From the cell containing the given text, extract its center point as (X, Y) coordinate. 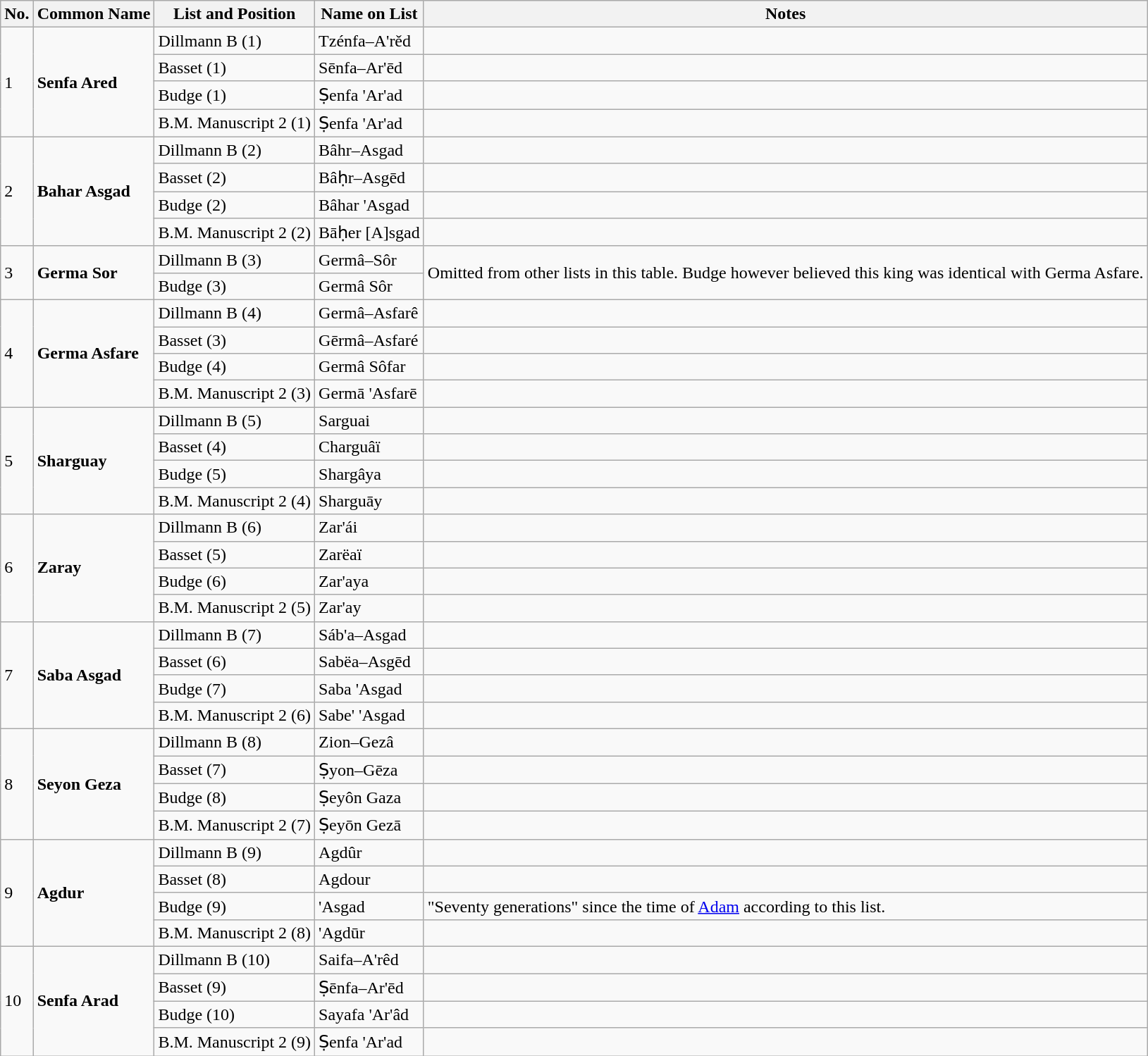
B.M. Manuscript 2 (7) (235, 826)
Senfa Ared (94, 82)
B.M. Manuscript 2 (5) (235, 608)
Zar'aya (369, 581)
Agdûr (369, 852)
Germā 'Asfarē (369, 394)
Basset (3) (235, 340)
Germâ–Sôr (369, 259)
Gērmâ–Asfaré (369, 340)
Dillmann B (7) (235, 635)
Saifa–A'rêd (369, 959)
Budge (2) (235, 205)
B.M. Manuscript 2 (6) (235, 715)
3 (17, 273)
Sabëa–Asgēd (369, 661)
Budge (9) (235, 906)
Basset (1) (235, 68)
Budge (10) (235, 1014)
Budge (5) (235, 474)
Sēnfa–Ar'ēd (369, 68)
Bâhar 'Asgad (369, 205)
Dillmann B (6) (235, 528)
Agdour (369, 879)
Zarëaï (369, 554)
Sarguai (369, 421)
Senfa Arad (94, 1000)
Zion–Gezâ (369, 742)
Notes (785, 14)
Zar'ái (369, 528)
9 (17, 893)
Basset (9) (235, 988)
Shargâya (369, 474)
1 (17, 82)
Dillmann B (8) (235, 742)
Bâḥr–Asgēd (369, 178)
Germâ Sôr (369, 286)
4 (17, 353)
Germa Asfare (94, 353)
B.M. Manuscript 2 (2) (235, 232)
Basset (7) (235, 769)
Basset (6) (235, 661)
Dillmann B (9) (235, 852)
Name on List (369, 14)
Basset (4) (235, 447)
B.M. Manuscript 2 (4) (235, 501)
Sáb'a–Asgad (369, 635)
Dillmann B (5) (235, 421)
5 (17, 461)
Ṣeyôn Gaza (369, 797)
Germa Sor (94, 273)
Saba Asgad (94, 675)
B.M. Manuscript 2 (1) (235, 123)
B.M. Manuscript 2 (9) (235, 1042)
Basset (5) (235, 554)
No. (17, 14)
Saba 'Asgad (369, 688)
Budge (8) (235, 797)
Budge (3) (235, 286)
Agdur (94, 893)
6 (17, 568)
Basset (2) (235, 178)
Dillmann B (4) (235, 313)
Sabe' 'Asgad (369, 715)
Dillmann B (3) (235, 259)
Ṣēnfa–Ar'ēd (369, 988)
Germâ–Asfarê (369, 313)
10 (17, 1000)
2 (17, 192)
7 (17, 675)
List and Position (235, 14)
Seyon Geza (94, 783)
Charguâï (369, 447)
Omitted from other lists in this table. Budge however believed this king was identical with Germa Asfare. (785, 273)
B.M. Manuscript 2 (3) (235, 394)
Budge (1) (235, 95)
Dillmann B (1) (235, 41)
Common Name (94, 14)
Budge (4) (235, 367)
Ṣeyōn Gezā (369, 826)
Budge (6) (235, 581)
Sayafa 'Ar'âd (369, 1014)
Bâhr–Asgad (369, 150)
'Asgad (369, 906)
Ṣyon–Gēza (369, 769)
Dillmann B (10) (235, 959)
Dillmann B (2) (235, 150)
Germâ Sôfar (369, 367)
Basset (8) (235, 879)
Bahar Asgad (94, 192)
Sharguay (94, 461)
Tzénfa–A'rěd (369, 41)
'Agdūr (369, 933)
Budge (7) (235, 688)
8 (17, 783)
Sharguāy (369, 501)
Bāḥer [A]sgad (369, 232)
Zaray (94, 568)
Zar'ay (369, 608)
"Seventy generations" since the time of Adam according to this list. (785, 906)
B.M. Manuscript 2 (8) (235, 933)
